Find where the given text appears and provide that cell's center as [X, Y] coordinate. 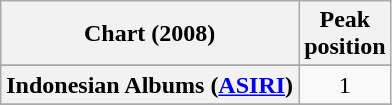
Indonesian Albums (ASIRI) [150, 85]
Peakposition [345, 34]
1 [345, 85]
Chart (2008) [150, 34]
